Determine the [X, Y] coordinate at the center of the cell enclosing the given text.  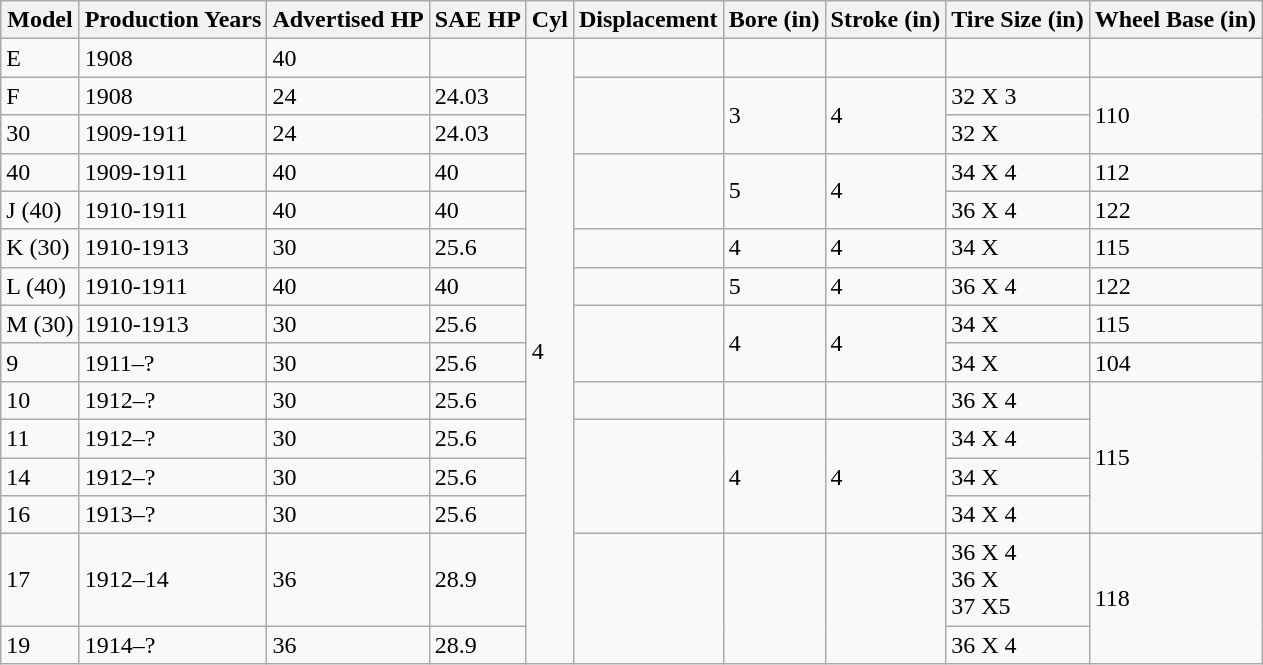
16 [40, 515]
Production Years [173, 20]
14 [40, 477]
19 [40, 645]
1911–? [173, 362]
L (40) [40, 286]
110 [1175, 115]
Model [40, 20]
9 [40, 362]
Wheel Base (in) [1175, 20]
Advertised HP [348, 20]
11 [40, 438]
M (30) [40, 324]
1914–? [173, 645]
Stroke (in) [886, 20]
Cyl [550, 20]
Bore (in) [774, 20]
Displacement [648, 20]
36 X 436 X 37 X5 [1018, 580]
J (40) [40, 210]
17 [40, 580]
3 [774, 115]
118 [1175, 599]
104 [1175, 362]
F [40, 96]
32 X 3 [1018, 96]
SAE HP [478, 20]
112 [1175, 172]
32 X [1018, 134]
E [40, 58]
1912–14 [173, 580]
Tire Size (in) [1018, 20]
10 [40, 400]
1913–? [173, 515]
K (30) [40, 248]
